Provide the (x, y) coordinate of the cell's center where the given text is located.  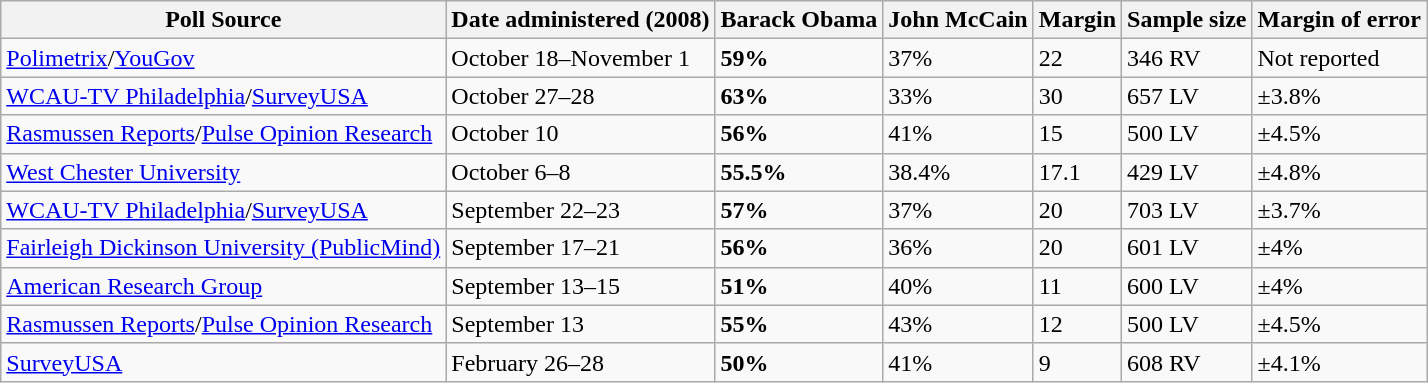
September 13 (580, 324)
±4.1% (1340, 362)
33% (958, 96)
63% (799, 96)
22 (1077, 58)
17.1 (1077, 172)
9 (1077, 362)
Sample size (1187, 20)
Poll Source (224, 20)
September 22–23 (580, 210)
30 (1077, 96)
429 LV (1187, 172)
43% (958, 324)
12 (1077, 324)
38.4% (958, 172)
October 27–28 (580, 96)
Date administered (2008) (580, 20)
57% (799, 210)
September 17–21 (580, 248)
October 10 (580, 134)
703 LV (1187, 210)
American Research Group (224, 286)
February 26–28 (580, 362)
±4.8% (1340, 172)
346 RV (1187, 58)
Barack Obama (799, 20)
50% (799, 362)
±3.7% (1340, 210)
657 LV (1187, 96)
608 RV (1187, 362)
55% (799, 324)
West Chester University (224, 172)
Not reported (1340, 58)
59% (799, 58)
John McCain (958, 20)
October 6–8 (580, 172)
11 (1077, 286)
51% (799, 286)
55.5% (799, 172)
600 LV (1187, 286)
40% (958, 286)
SurveyUSA (224, 362)
Margin of error (1340, 20)
601 LV (1187, 248)
36% (958, 248)
September 13–15 (580, 286)
Margin (1077, 20)
October 18–November 1 (580, 58)
Fairleigh Dickinson University (PublicMind) (224, 248)
Polimetrix/YouGov (224, 58)
±3.8% (1340, 96)
15 (1077, 134)
